Locate the cell with the specified text and output its [x, y] center coordinate. 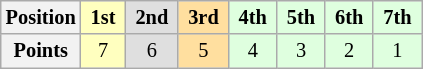
1st [104, 17]
5 [203, 51]
2 [349, 51]
4th [253, 17]
7th [397, 17]
Position [41, 17]
1 [397, 51]
3 [301, 51]
3rd [203, 17]
6 [152, 51]
5th [301, 17]
Points [41, 51]
6th [349, 17]
7 [104, 51]
2nd [152, 17]
4 [253, 51]
